From the cell containing the given text, extract its center point as (x, y) coordinate. 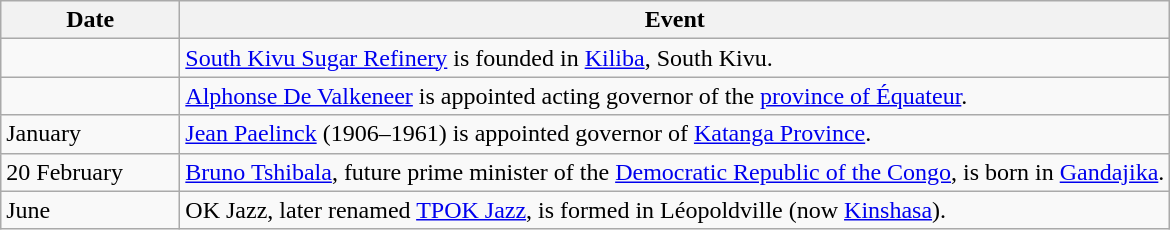
Date (90, 20)
OK Jazz, later renamed TPOK Jazz, is formed in Léopoldville (now Kinshasa). (675, 210)
20 February (90, 172)
June (90, 210)
South Kivu Sugar Refinery is founded in Kiliba, South Kivu. (675, 58)
Jean Paelinck (1906–1961) is appointed governor of Katanga Province. (675, 134)
Bruno Tshibala, future prime minister of the Democratic Republic of the Congo, is born in Gandajika. (675, 172)
January (90, 134)
Event (675, 20)
Alphonse De Valkeneer is appointed acting governor of the province of Équateur. (675, 96)
